Identify which cell holds the provided text, then report its (x, y) central coordinate. 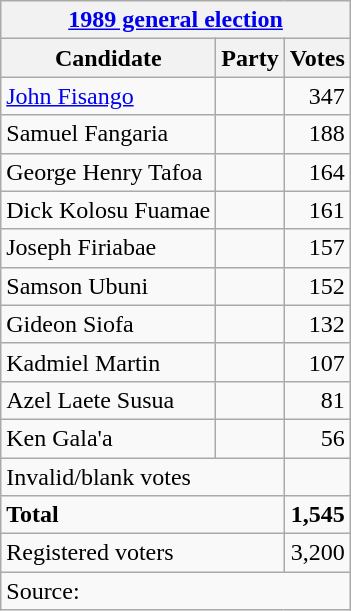
347 (317, 96)
Votes (317, 58)
Gideon Siofa (108, 324)
Ken Gala'a (108, 438)
188 (317, 134)
Total (142, 515)
3,200 (317, 553)
Candidate (108, 58)
Registered voters (142, 553)
56 (317, 438)
Joseph Firiabae (108, 248)
132 (317, 324)
Kadmiel Martin (108, 362)
107 (317, 362)
157 (317, 248)
152 (317, 286)
Samson Ubuni (108, 286)
Azel Laete Susua (108, 400)
Party (250, 58)
George Henry Tafoa (108, 172)
161 (317, 210)
Invalid/blank votes (142, 477)
Samuel Fangaria (108, 134)
John Fisango (108, 96)
1989 general election (176, 20)
1,545 (317, 515)
Source: (176, 591)
Dick Kolosu Fuamae (108, 210)
81 (317, 400)
164 (317, 172)
